Scan for the cell matching the given text and deliver its (X, Y) coordinate at center. 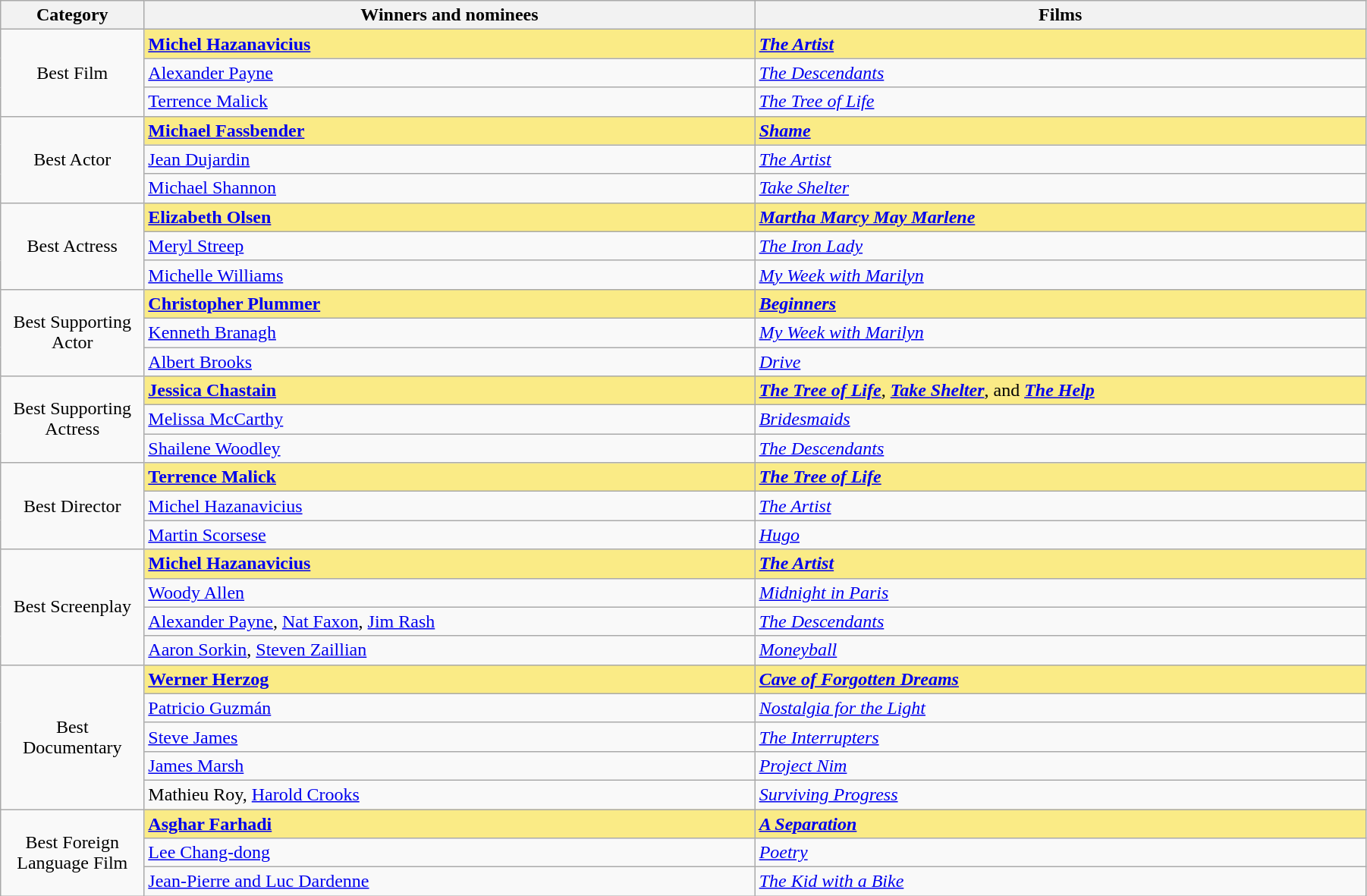
Patricio Guzmán (449, 708)
Elizabeth Olsen (449, 217)
Best Director (73, 506)
Kenneth Branagh (449, 332)
Christopher Plummer (449, 303)
A Separation (1061, 823)
Winners and nominees (449, 15)
Mathieu Roy, Harold Crooks (449, 794)
Jean-Pierre and Luc Dardenne (449, 882)
Steve James (449, 737)
Martha Marcy May Marlene (1061, 217)
Asghar Farhadi (449, 823)
Meryl Streep (449, 246)
Best Actress (73, 246)
Jessica Chastain (449, 391)
Woody Allen (449, 593)
Surviving Progress (1061, 794)
Poetry (1061, 853)
Best Film (73, 73)
Best Actor (73, 159)
Michael Shannon (449, 188)
Martin Scorsese (449, 535)
Best Supporting Actress (73, 420)
Take Shelter (1061, 188)
Best Screenplay (73, 607)
The Kid with a Bike (1061, 882)
The Iron Lady (1061, 246)
Hugo (1061, 535)
Best Foreign Language Film (73, 852)
Shame (1061, 130)
Beginners (1061, 303)
Jean Dujardin (449, 159)
Alexander Payne, Nat Faxon, Jim Rash (449, 621)
Aaron Sorkin, Steven Zaillian (449, 650)
The Interrupters (1061, 737)
Category (73, 15)
Werner Herzog (449, 679)
Films (1061, 15)
Project Nim (1061, 766)
Albert Brooks (449, 362)
Shailene Woodley (449, 448)
Best Documentary (73, 737)
The Tree of Life, Take Shelter, and The Help (1061, 391)
Alexander Payne (449, 73)
Moneyball (1061, 650)
Midnight in Paris (1061, 593)
Melissa McCarthy (449, 420)
Michael Fassbender (449, 130)
James Marsh (449, 766)
Drive (1061, 362)
Cave of Forgotten Dreams (1061, 679)
Nostalgia for the Light (1061, 708)
Bridesmaids (1061, 420)
Lee Chang-dong (449, 853)
Best Supporting Actor (73, 332)
Michelle Williams (449, 275)
